Search for the cell housing the specified text and yield its [x, y] center coordinate. 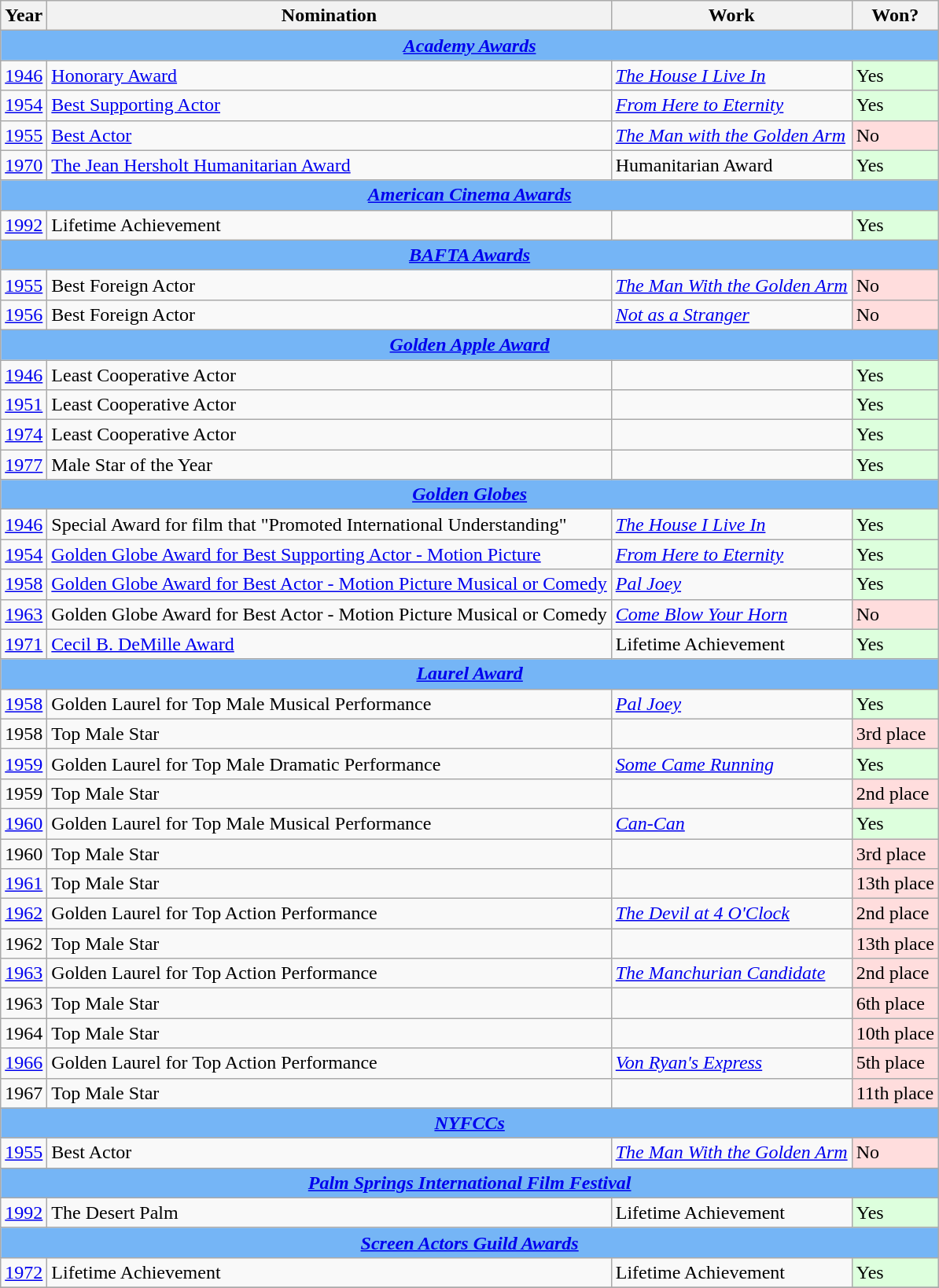
1966 [24, 1063]
1970 [24, 165]
BAFTA Awards [470, 255]
Some Came Running [731, 764]
1951 [24, 405]
Won? [895, 16]
1964 [24, 1033]
1967 [24, 1093]
Humanitarian Award [731, 165]
Golden Globes [470, 495]
Best Supporting Actor [329, 105]
1972 [24, 1272]
The Manchurian Candidate [731, 973]
Special Award for film that "Promoted International Understanding" [329, 524]
The Desert Palm [329, 1213]
1956 [24, 315]
Screen Actors Guild Awards [470, 1242]
1971 [24, 644]
6th place [895, 1003]
Nomination [329, 16]
The Devil at 4 O'Clock [731, 914]
1977 [24, 465]
Male Star of the Year [329, 465]
American Cinema Awards [470, 195]
5th place [895, 1063]
Work [731, 16]
Not as a Stranger [731, 315]
1961 [24, 884]
10th place [895, 1033]
The Man with the Golden Arm [731, 135]
Honorary Award [329, 75]
11th place [895, 1093]
Academy Awards [470, 46]
Laurel Award [470, 674]
Can-Can [731, 823]
Golden Laurel for Top Male Dramatic Performance [329, 764]
Come Blow Your Horn [731, 614]
Palm Springs International Film Festival [470, 1183]
Cecil B. DeMille Award [329, 644]
Year [24, 16]
NYFCCs [470, 1123]
Golden Globe Award for Best Supporting Actor - Motion Picture [329, 554]
Golden Apple Award [470, 344]
Von Ryan's Express [731, 1063]
1974 [24, 435]
The Jean Hersholt Humanitarian Award [329, 165]
